Extract the (X, Y) coordinate from the center of the cell holding the provided text.  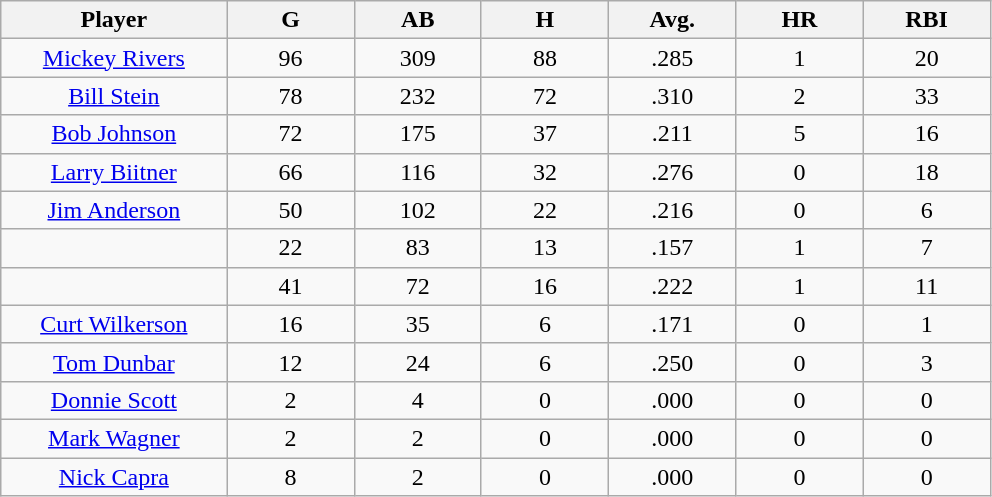
20 (926, 58)
Jim Anderson (114, 210)
Bob Johnson (114, 134)
18 (926, 172)
Bill Stein (114, 96)
.222 (672, 286)
Mickey Rivers (114, 58)
41 (290, 286)
.211 (672, 134)
Curt Wilkerson (114, 324)
37 (544, 134)
.276 (672, 172)
309 (418, 58)
Nick Capra (114, 477)
50 (290, 210)
.310 (672, 96)
.171 (672, 324)
232 (418, 96)
11 (926, 286)
33 (926, 96)
Donnie Scott (114, 400)
Player (114, 20)
96 (290, 58)
4 (418, 400)
8 (290, 477)
Avg. (672, 20)
175 (418, 134)
3 (926, 362)
.157 (672, 248)
66 (290, 172)
12 (290, 362)
116 (418, 172)
RBI (926, 20)
5 (800, 134)
HR (800, 20)
32 (544, 172)
Larry Biitner (114, 172)
AB (418, 20)
35 (418, 324)
Tom Dunbar (114, 362)
88 (544, 58)
.285 (672, 58)
.216 (672, 210)
G (290, 20)
78 (290, 96)
Mark Wagner (114, 438)
.250 (672, 362)
H (544, 20)
7 (926, 248)
13 (544, 248)
102 (418, 210)
83 (418, 248)
24 (418, 362)
